From the cell containing the given text, extract its center point as (x, y) coordinate. 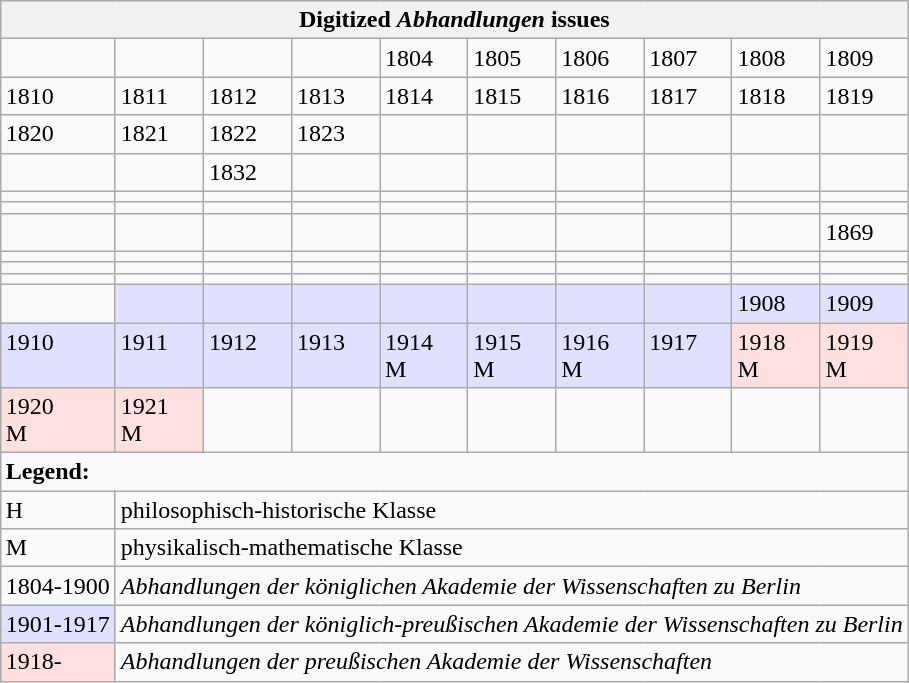
1914 M (424, 354)
1808 (776, 58)
1920 M (58, 420)
1810 (58, 96)
Digitized Abhandlungen issues (454, 20)
1813 (335, 96)
philosophisch-historische Klasse (512, 510)
1804-1900 (58, 586)
1910 (58, 354)
1901-1917 (58, 624)
1911 (159, 354)
1869 (864, 232)
1805 (512, 58)
1919 M (864, 354)
1908 (776, 303)
1918 M (776, 354)
1820 (58, 134)
1814 (424, 96)
1917 (688, 354)
1912 (247, 354)
1806 (600, 58)
1921 M (159, 420)
Abhandlungen der königlichen Akademie der Wissenschaften zu Berlin (512, 586)
1822 (247, 134)
1807 (688, 58)
1909 (864, 303)
physikalisch-mathematische Klasse (512, 548)
1816 (600, 96)
1818 (776, 96)
H (58, 510)
1915 M (512, 354)
1812 (247, 96)
1823 (335, 134)
Legend: (454, 472)
1913 (335, 354)
M (58, 548)
Abhandlungen der königlich-preußischen Akademie der Wissenschaften zu Berlin (512, 624)
1819 (864, 96)
1916 M (600, 354)
1815 (512, 96)
1832 (247, 172)
1811 (159, 96)
1817 (688, 96)
Abhandlungen der preußischen Akademie der Wissenschaften (512, 662)
1918- (58, 662)
1821 (159, 134)
1809 (864, 58)
1804 (424, 58)
